Capture the cell that displays the provided text and extract its (X, Y) central coordinate. 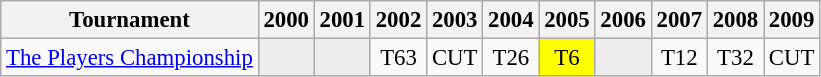
T6 (567, 58)
2009 (792, 20)
2000 (286, 20)
2005 (567, 20)
The Players Championship (130, 58)
2006 (623, 20)
T63 (398, 58)
T32 (735, 58)
2008 (735, 20)
2004 (511, 20)
T26 (511, 58)
2002 (398, 20)
2001 (342, 20)
2003 (455, 20)
T12 (679, 58)
Tournament (130, 20)
2007 (679, 20)
